Provide the (X, Y) coordinate of the cell's center where the given text is located.  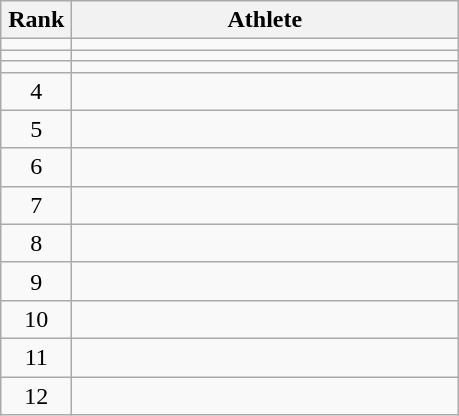
11 (36, 357)
12 (36, 395)
Athlete (265, 20)
5 (36, 129)
9 (36, 281)
4 (36, 91)
7 (36, 205)
Rank (36, 20)
10 (36, 319)
6 (36, 167)
8 (36, 243)
